Return [x, y] of the center of cell containing provided text 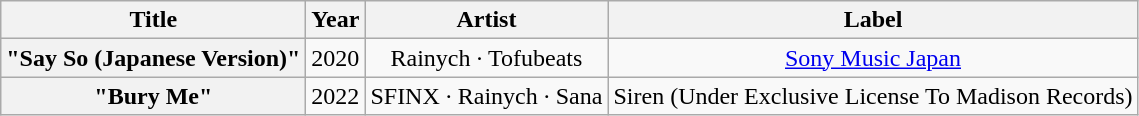
Label [873, 20]
Rainych · Tofubeats [486, 58]
SFINX · Rainych · Sana [486, 96]
"Bury Me" [154, 96]
Siren (Under Exclusive License To Madison Records) [873, 96]
2022 [336, 96]
Sony Music Japan [873, 58]
"Say So (Japanese Version)" [154, 58]
2020 [336, 58]
Year [336, 20]
Artist [486, 20]
Title [154, 20]
